Output the (x, y) coordinate of the center of the cell containing the given text.  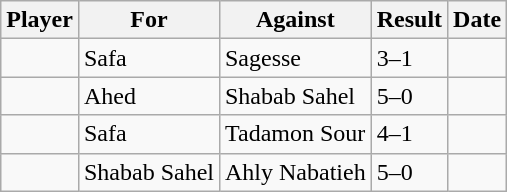
Ahed (148, 96)
Against (295, 20)
4–1 (409, 134)
Player (40, 20)
Sagesse (295, 58)
3–1 (409, 58)
Ahly Nabatieh (295, 172)
Date (478, 20)
Tadamon Sour (295, 134)
For (148, 20)
Result (409, 20)
